Provide the (x, y) coordinate of the cell's center where the given text is located.  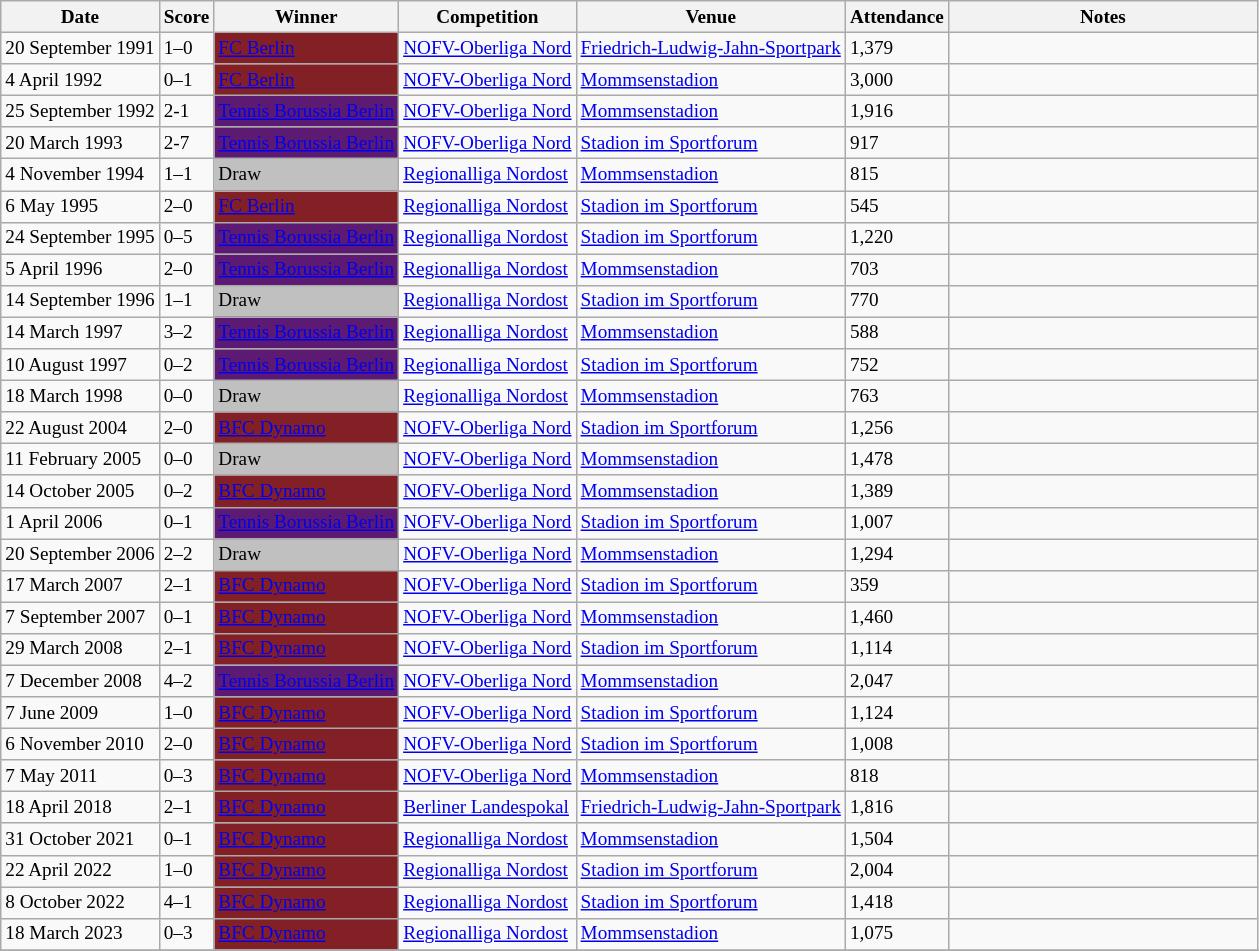
Score (186, 17)
1,114 (896, 649)
588 (896, 333)
7 September 2007 (80, 618)
22 August 2004 (80, 428)
Date (80, 17)
4 November 1994 (80, 175)
31 October 2021 (80, 839)
1,389 (896, 491)
1,256 (896, 428)
3,000 (896, 80)
763 (896, 396)
20 March 1993 (80, 143)
14 October 2005 (80, 491)
29 March 2008 (80, 649)
1,007 (896, 523)
Winner (306, 17)
770 (896, 301)
Competition (488, 17)
3–2 (186, 333)
6 May 1995 (80, 206)
Venue (710, 17)
5 April 1996 (80, 270)
18 March 2023 (80, 934)
752 (896, 365)
7 June 2009 (80, 713)
2-1 (186, 111)
1,220 (896, 238)
22 April 2022 (80, 871)
20 September 2006 (80, 554)
0–5 (186, 238)
815 (896, 175)
545 (896, 206)
Berliner Landespokal (488, 808)
10 August 1997 (80, 365)
Notes (1102, 17)
1,418 (896, 902)
2,004 (896, 871)
2,047 (896, 681)
2–2 (186, 554)
1,008 (896, 744)
359 (896, 586)
11 February 2005 (80, 460)
7 December 2008 (80, 681)
917 (896, 143)
703 (896, 270)
818 (896, 776)
7 May 2011 (80, 776)
1,504 (896, 839)
1,478 (896, 460)
18 March 1998 (80, 396)
4–2 (186, 681)
20 September 1991 (80, 48)
1,124 (896, 713)
14 March 1997 (80, 333)
6 November 2010 (80, 744)
4 April 1992 (80, 80)
1,460 (896, 618)
18 April 2018 (80, 808)
1,294 (896, 554)
1 April 2006 (80, 523)
2-7 (186, 143)
1,075 (896, 934)
25 September 1992 (80, 111)
1,916 (896, 111)
24 September 1995 (80, 238)
1,816 (896, 808)
17 March 2007 (80, 586)
Attendance (896, 17)
1,379 (896, 48)
4–1 (186, 902)
8 October 2022 (80, 902)
14 September 1996 (80, 301)
